Return (x, y) of the center of cell containing provided text 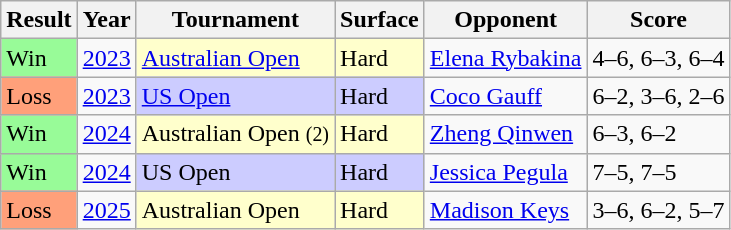
Tournament (235, 20)
Score (658, 20)
Jessica Pegula (506, 172)
Coco Gauff (506, 96)
Zheng Qinwen (506, 134)
Surface (380, 20)
Elena Rybakina (506, 58)
3–6, 6–2, 5–7 (658, 210)
4–6, 6–3, 6–4 (658, 58)
Opponent (506, 20)
Australian Open (2) (235, 134)
Result (39, 20)
7–5, 7–5 (658, 172)
Madison Keys (506, 210)
Year (106, 20)
2025 (106, 210)
6–3, 6–2 (658, 134)
6–2, 3–6, 2–6 (658, 96)
